Extract the (X, Y) coordinate from the center of the cell holding the provided text.  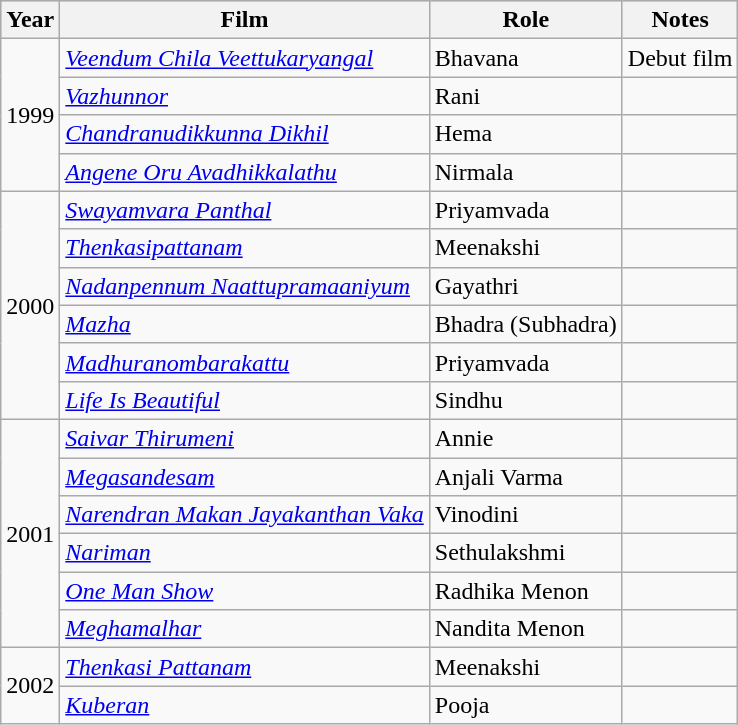
Film (244, 20)
Saivar Thirumeni (244, 438)
Angene Oru Avadhikkalathu (244, 172)
Nandita Menon (526, 629)
2002 (30, 686)
Thenkasi Pattanam (244, 667)
2001 (30, 533)
Notes (680, 20)
Role (526, 20)
Narendran Makan Jayakanthan Vaka (244, 515)
Swayamvara Panthal (244, 210)
Nariman (244, 553)
Rani (526, 96)
Hema (526, 134)
Nirmala (526, 172)
2000 (30, 305)
Annie (526, 438)
1999 (30, 115)
Meghamalhar (244, 629)
Vazhunnor (244, 96)
Radhika Menon (526, 591)
Pooja (526, 705)
Megasandesam (244, 477)
Year (30, 20)
Kuberan (244, 705)
Sindhu (526, 400)
Debut film (680, 58)
Gayathri (526, 286)
Veendum Chila Veettukaryangal (244, 58)
Bhavana (526, 58)
Madhuranombarakattu (244, 362)
Nadanpennum Naattupramaaniyum (244, 286)
Life Is Beautiful (244, 400)
Bhadra (Subhadra) (526, 324)
Anjali Varma (526, 477)
Vinodini (526, 515)
Mazha (244, 324)
Thenkasipattanam (244, 248)
Sethulakshmi (526, 553)
Chandranudikkunna Dikhil (244, 134)
One Man Show (244, 591)
